Capture the cell that displays the provided text and extract its (X, Y) central coordinate. 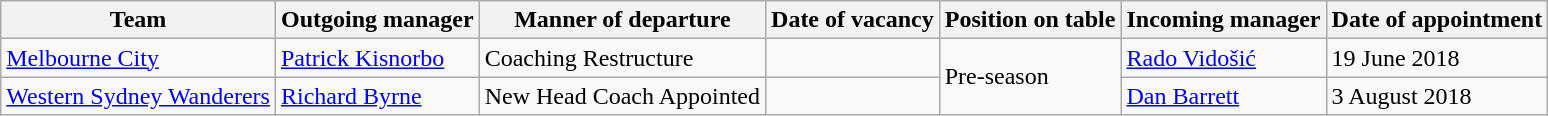
Team (138, 20)
Date of appointment (1437, 20)
Patrick Kisnorbo (377, 58)
19 June 2018 (1437, 58)
Coaching Restructure (622, 58)
Outgoing manager (377, 20)
Melbourne City (138, 58)
Dan Barrett (1224, 96)
Incoming manager (1224, 20)
Pre-season (1030, 77)
New Head Coach Appointed (622, 96)
Richard Byrne (377, 96)
Position on table (1030, 20)
Date of vacancy (853, 20)
Manner of departure (622, 20)
Western Sydney Wanderers (138, 96)
Rado Vidošić (1224, 58)
3 August 2018 (1437, 96)
